Return (X, Y) of the center of cell containing provided text 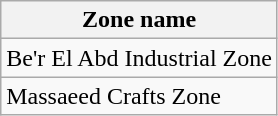
Massaeed Crafts Zone (140, 96)
Be'r El Abd Industrial Zone (140, 58)
Zone name (140, 20)
